Find where the given text appears and provide that cell's center as (x, y) coordinate. 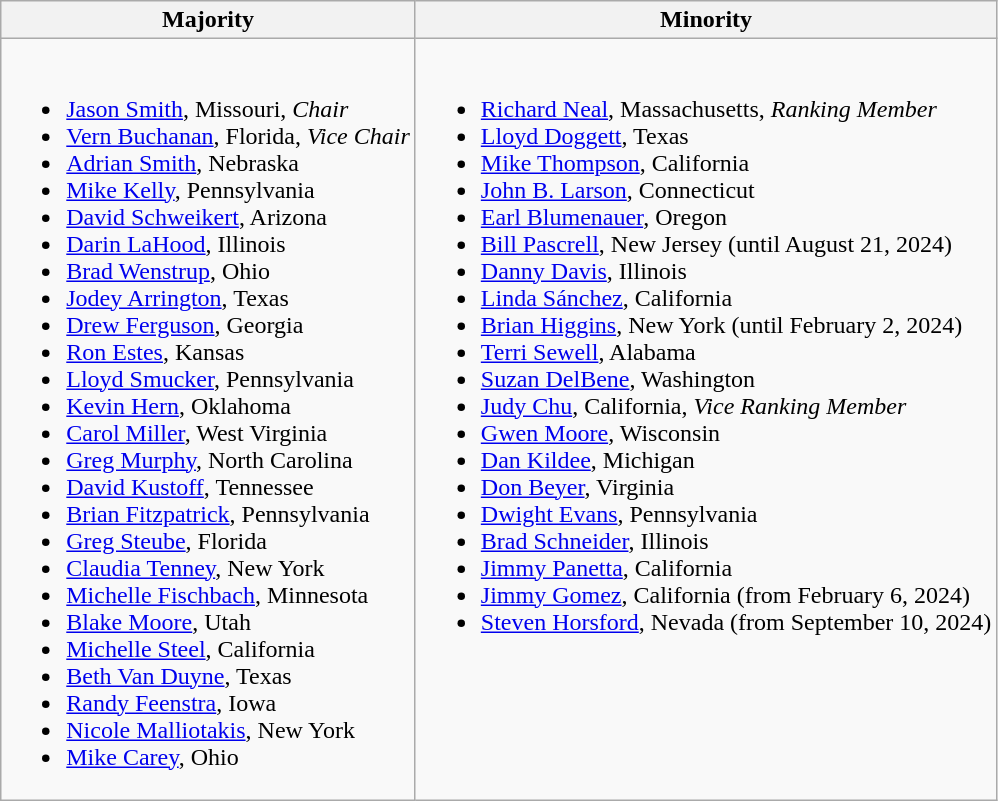
Majority (208, 20)
Minority (706, 20)
